For the text-containing cell, return its midpoint in (X, Y) coordinate format. 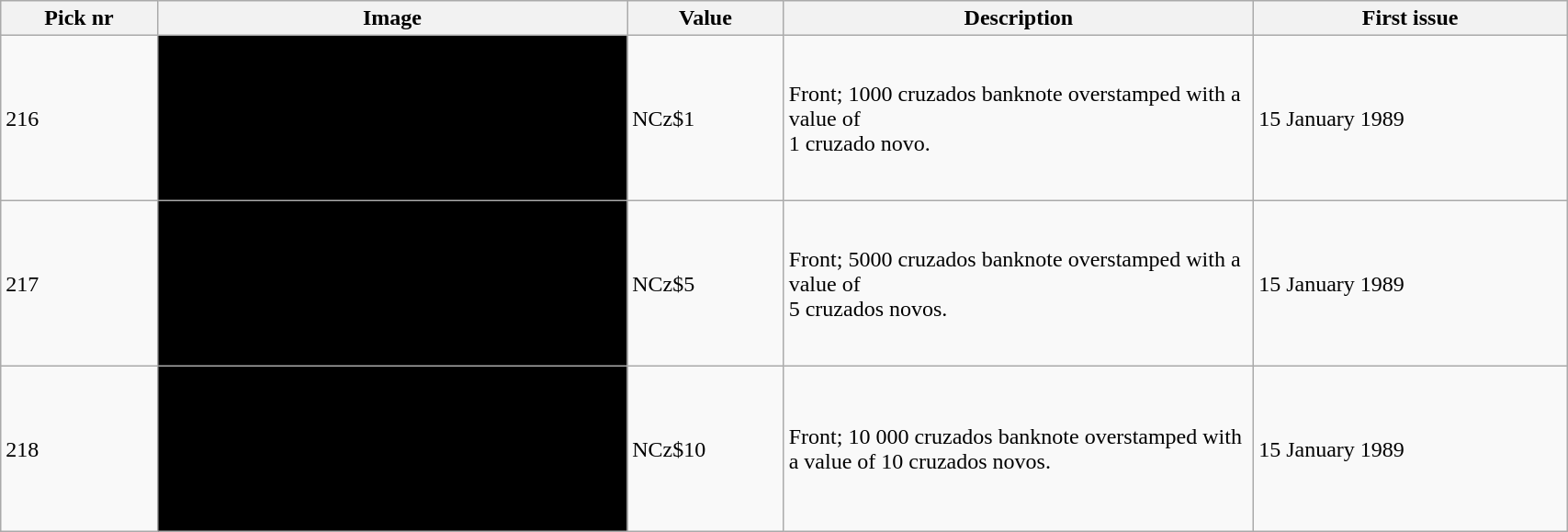
Front; 1000 cruzados banknote overstamped with a value of1 cruzado novo. (1018, 119)
Description (1018, 18)
NCz$1 (705, 119)
Pick nr (79, 18)
216 (79, 119)
218 (79, 449)
NCz$5 (705, 284)
First issue (1411, 18)
Front; 5000 cruzados banknote overstamped with a value of5 cruzados novos. (1018, 284)
Front; 10 000 cruzados banknote overstamped with a value of 10 cruzados novos. (1018, 449)
217 (79, 284)
Value (705, 18)
Image (391, 18)
NCz$10 (705, 449)
